For the text-containing cell, return its midpoint in (x, y) coordinate format. 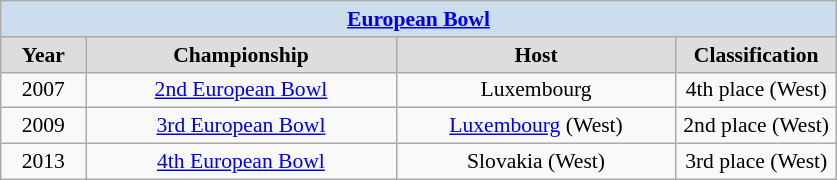
Host (536, 55)
2007 (44, 90)
Luxembourg (536, 90)
2009 (44, 126)
Championship (241, 55)
Year (44, 55)
Luxembourg (West) (536, 126)
2013 (44, 162)
Classification (756, 55)
2nd European Bowl (241, 90)
4th European Bowl (241, 162)
2nd place (West) (756, 126)
4th place (West) (756, 90)
European Bowl (419, 19)
Slovakia (West) (536, 162)
3rd place (West) (756, 162)
3rd European Bowl (241, 126)
